From the cell containing the given text, extract its center point as [X, Y] coordinate. 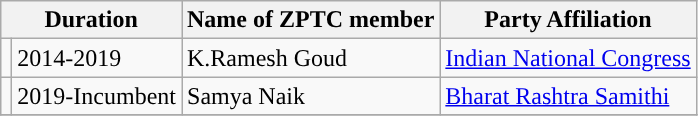
K.Ramesh Goud [311, 58]
Name of ZPTC member [311, 20]
Indian National Congress [568, 58]
Bharat Rashtra Samithi [568, 96]
2019-Incumbent [97, 96]
Party Affiliation [568, 20]
2014-2019 [97, 58]
Duration [92, 20]
Samya Naik [311, 96]
